From the cell containing the given text, extract its center point as (x, y) coordinate. 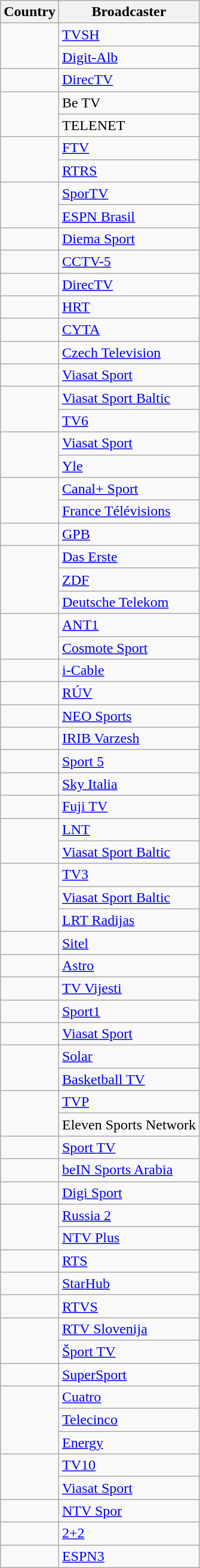
Das Erste (129, 557)
ESPN Brasil (129, 216)
TV10 (129, 1465)
NTV Plus (129, 1238)
CCTV-5 (129, 261)
Digi Sport (129, 1193)
Fuji TV (129, 807)
TV3 (129, 875)
France Télévisions (129, 511)
IRIB Varzesh (129, 739)
Sport TV (129, 1147)
Czech Television (129, 353)
Astro (129, 965)
LNT (129, 829)
ESPN3 (129, 1556)
Eleven Sports Network (129, 1125)
Digit-Alb (129, 57)
TV6 (129, 421)
RÚV (129, 693)
LRT Radijas (129, 920)
Sport 5 (129, 761)
RTRS (129, 171)
StarHub (129, 1283)
CYTA (129, 330)
RTV Slovenija (129, 1329)
Sport1 (129, 1011)
HRT (129, 307)
beIN Sports Arabia (129, 1170)
Sitel (129, 943)
Sky Italia (129, 784)
RTVS (129, 1306)
Šport TV (129, 1351)
2+2 (129, 1533)
GPB (129, 534)
ANT1 (129, 625)
TELENET (129, 125)
Telecinco (129, 1420)
i-Cable (129, 671)
FTV (129, 148)
SporTV (129, 193)
Basketball TV (129, 1079)
TVP (129, 1102)
TV Vijesti (129, 988)
Energy (129, 1443)
Yle (129, 466)
SuperSport (129, 1374)
TVSH (129, 35)
RTS (129, 1261)
Russia 2 (129, 1215)
Cuatro (129, 1397)
NTV Spor (129, 1511)
Diema Sport (129, 239)
Cosmote Sport (129, 647)
Be TV (129, 103)
Broadcaster (129, 12)
Canal+ Sport (129, 489)
NEO Sports (129, 716)
ZDF (129, 579)
Country (30, 12)
Solar (129, 1057)
Deutsche Telekom (129, 602)
